Identify which cell holds the provided text, then report its (x, y) central coordinate. 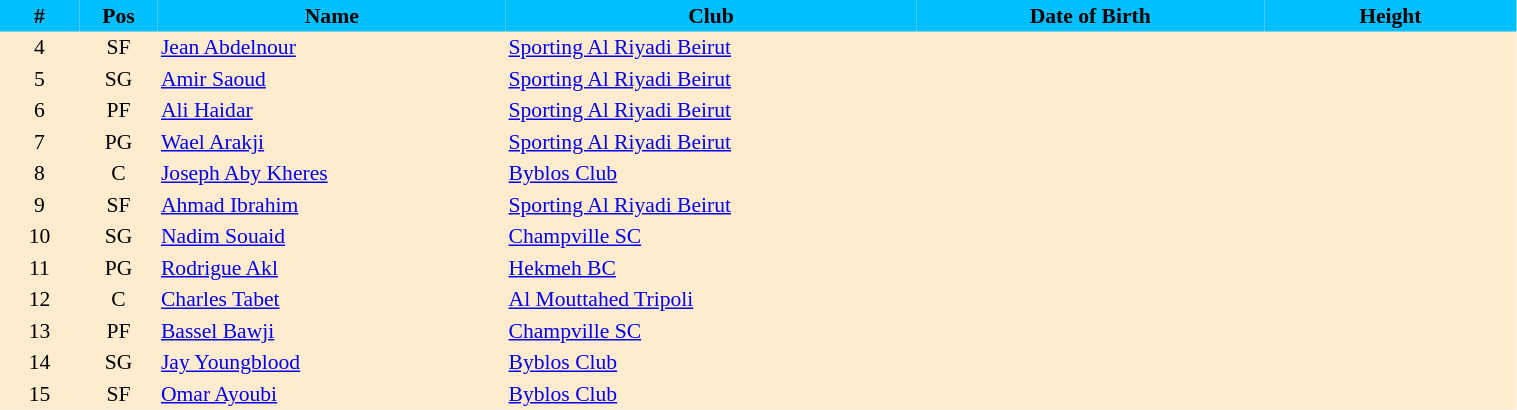
Jean Abdelnour (332, 48)
Nadim Souaid (332, 236)
Joseph Aby Kheres (332, 174)
Rodrigue Akl (332, 268)
Omar Ayoubi (332, 394)
8 (40, 174)
Amir Saoud (332, 79)
11 (40, 268)
Ali Haidar (332, 110)
14 (40, 362)
Hekmeh BC (712, 268)
9 (40, 205)
4 (40, 48)
Height (1390, 16)
15 (40, 394)
5 (40, 79)
Name (332, 16)
Pos (118, 16)
Ahmad Ibrahim (332, 205)
Al Mouttahed Tripoli (712, 300)
Club (712, 16)
# (40, 16)
7 (40, 142)
10 (40, 236)
Charles Tabet (332, 300)
Bassel Bawji (332, 331)
12 (40, 300)
Date of Birth (1090, 16)
Jay Youngblood (332, 362)
Wael Arakji (332, 142)
13 (40, 331)
6 (40, 110)
